Capture the cell that displays the provided text and extract its (x, y) central coordinate. 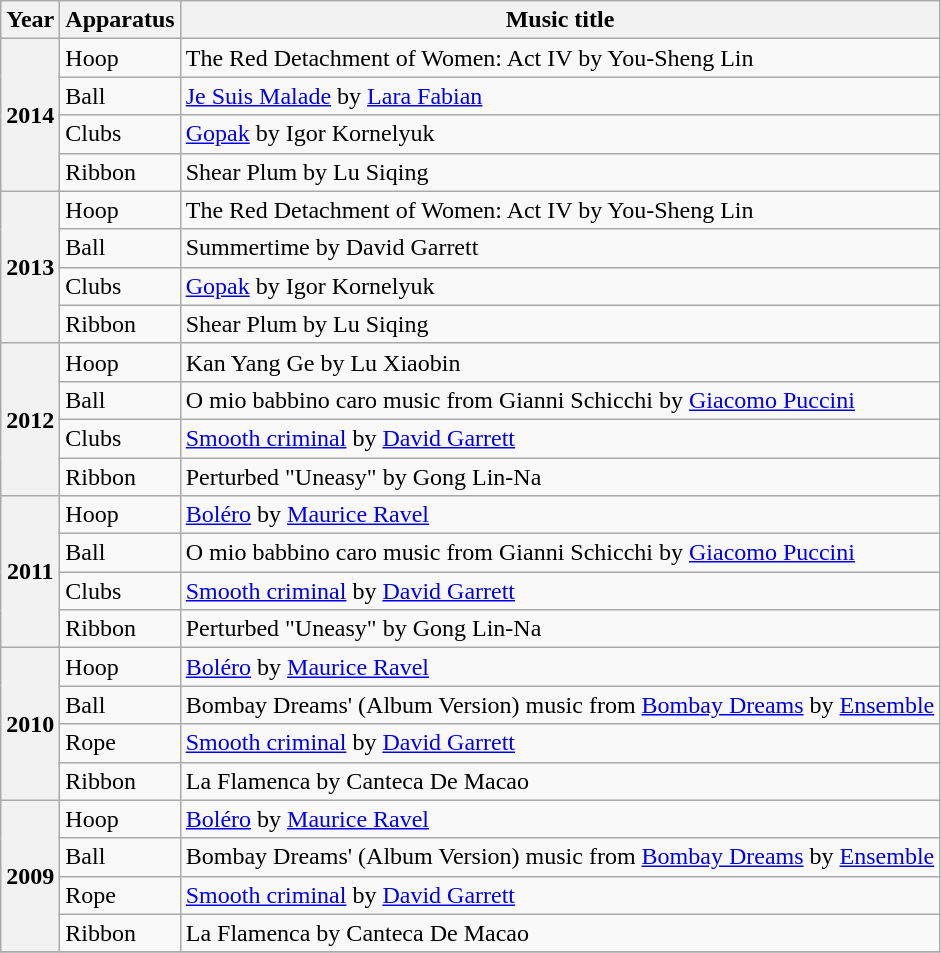
Apparatus (120, 20)
2013 (30, 267)
Summertime by David Garrett (560, 248)
2012 (30, 419)
2011 (30, 572)
Year (30, 20)
2010 (30, 724)
Music title (560, 20)
Je Suis Malade by Lara Fabian (560, 96)
2009 (30, 876)
Kan Yang Ge by Lu Xiaobin (560, 362)
2014 (30, 115)
